Capture the cell that displays the provided text and extract its [x, y] central coordinate. 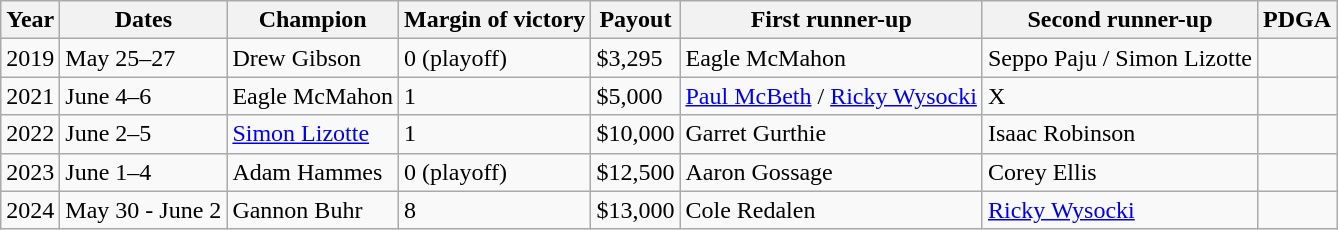
$5,000 [636, 96]
Margin of victory [495, 20]
Champion [313, 20]
June 1–4 [144, 172]
Gannon Buhr [313, 210]
2019 [30, 58]
2024 [30, 210]
2023 [30, 172]
June 2–5 [144, 134]
2022 [30, 134]
Seppo Paju / Simon Lizotte [1120, 58]
First runner-up [832, 20]
Year [30, 20]
$3,295 [636, 58]
Payout [636, 20]
Drew Gibson [313, 58]
Second runner-up [1120, 20]
Garret Gurthie [832, 134]
May 30 - June 2 [144, 210]
2021 [30, 96]
Simon Lizotte [313, 134]
$10,000 [636, 134]
X [1120, 96]
May 25–27 [144, 58]
Aaron Gossage [832, 172]
PDGA [1298, 20]
Isaac Robinson [1120, 134]
Dates [144, 20]
8 [495, 210]
Cole Redalen [832, 210]
June 4–6 [144, 96]
Adam Hammes [313, 172]
Paul McBeth / Ricky Wysocki [832, 96]
$12,500 [636, 172]
Corey Ellis [1120, 172]
Ricky Wysocki [1120, 210]
$13,000 [636, 210]
